Scan for the cell matching the given text and deliver its (x, y) coordinate at center. 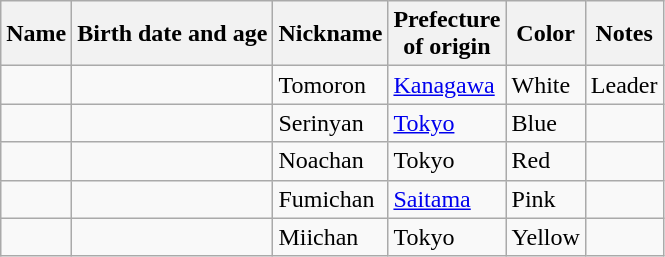
Name (36, 34)
Miichan (330, 237)
Serinyan (330, 123)
Saitama (447, 199)
Fumichan (330, 199)
Blue (546, 123)
Nickname (330, 34)
Color (546, 34)
Prefectureof origin (447, 34)
Kanagawa (447, 85)
Tomoron (330, 85)
Red (546, 161)
Yellow (546, 237)
Pink (546, 199)
Leader (624, 85)
Notes (624, 34)
Birth date and age (172, 34)
Noachan (330, 161)
White (546, 85)
